Locate the cell with the specified text and output its (x, y) center coordinate. 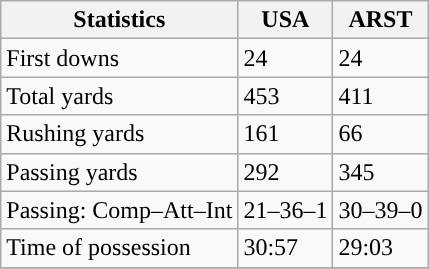
66 (380, 134)
292 (286, 172)
First downs (120, 58)
Passing yards (120, 172)
29:03 (380, 248)
USA (286, 20)
161 (286, 134)
21–36–1 (286, 210)
345 (380, 172)
Rushing yards (120, 134)
453 (286, 96)
Time of possession (120, 248)
ARST (380, 20)
30:57 (286, 248)
30–39–0 (380, 210)
411 (380, 96)
Total yards (120, 96)
Passing: Comp–Att–Int (120, 210)
Statistics (120, 20)
